Return the (x, y) coordinate for the center point of the cell that contains the specified text.  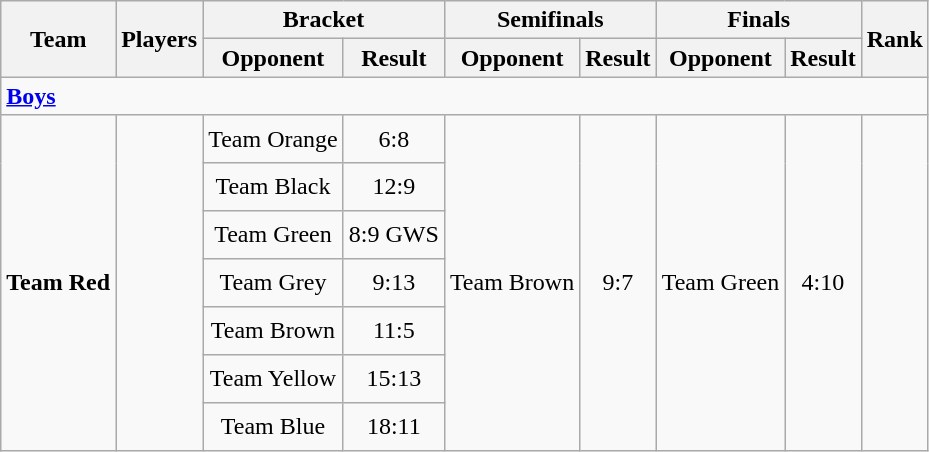
9:7 (618, 282)
4:10 (823, 282)
Finals (758, 20)
Team Red (58, 282)
9:13 (394, 283)
Team (58, 39)
8:9 GWS (394, 235)
18:11 (394, 426)
Team Yellow (274, 378)
15:13 (394, 378)
Players (160, 39)
11:5 (394, 330)
12:9 (394, 187)
Team Orange (274, 139)
Team Blue (274, 426)
Semifinals (550, 20)
Boys (465, 96)
Team Black (274, 187)
6:8 (394, 139)
Bracket (324, 20)
Team Grey (274, 283)
Rank (894, 39)
